Output the [X, Y] coordinate of the center of the cell containing the given text.  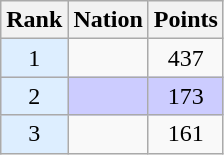
Nation [108, 20]
173 [186, 96]
161 [186, 134]
3 [34, 134]
2 [34, 96]
1 [34, 58]
Rank [34, 20]
Points [186, 20]
437 [186, 58]
